Locate the cell with the specified text and output its [X, Y] center coordinate. 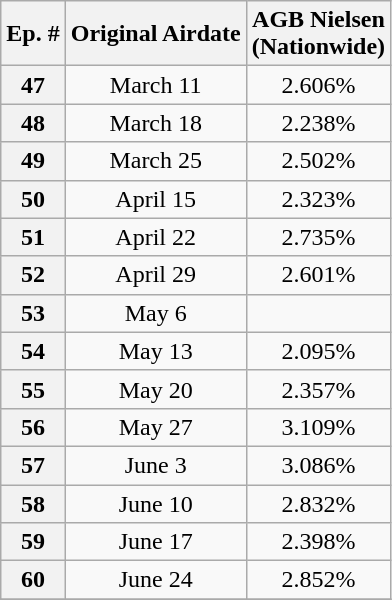
Original Airdate [156, 34]
April 22 [156, 237]
April 29 [156, 275]
June 3 [156, 465]
56 [33, 427]
51 [33, 237]
2.238% [318, 123]
2.502% [318, 161]
March 18 [156, 123]
June 24 [156, 580]
58 [33, 503]
AGB Nielsen(Nationwide) [318, 34]
June 17 [156, 542]
2.832% [318, 503]
60 [33, 580]
May 6 [156, 313]
March 11 [156, 85]
54 [33, 351]
3.109% [318, 427]
49 [33, 161]
47 [33, 85]
2.357% [318, 389]
May 27 [156, 427]
2.601% [318, 275]
2.606% [318, 85]
2.095% [318, 351]
2.852% [318, 580]
57 [33, 465]
48 [33, 123]
June 10 [156, 503]
2.398% [318, 542]
2.323% [318, 199]
50 [33, 199]
May 13 [156, 351]
59 [33, 542]
Ep. # [33, 34]
April 15 [156, 199]
52 [33, 275]
2.735% [318, 237]
March 25 [156, 161]
55 [33, 389]
3.086% [318, 465]
53 [33, 313]
May 20 [156, 389]
